Return (X, Y) of the center of cell containing provided text 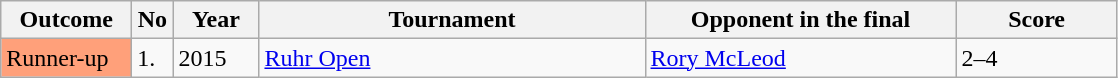
Ruhr Open (452, 58)
Outcome (66, 20)
Opponent in the final (800, 20)
2015 (216, 58)
1. (152, 58)
Rory McLeod (800, 58)
No (152, 20)
Tournament (452, 20)
2–4 (1036, 58)
Runner-up (66, 58)
Year (216, 20)
Score (1036, 20)
